Identify which cell holds the provided text, then report its [X, Y] central coordinate. 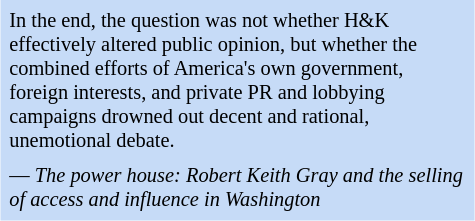
— The power house: Robert Keith Gray and the selling of access and influence in Washington [238, 188]
